Return the [x, y] coordinate for the center point of the cell that contains the specified text.  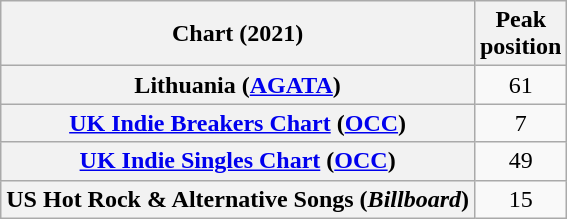
UK Indie Singles Chart (OCC) [238, 161]
15 [520, 199]
61 [520, 85]
UK Indie Breakers Chart (OCC) [238, 123]
US Hot Rock & Alternative Songs (Billboard) [238, 199]
49 [520, 161]
Lithuania (AGATA) [238, 85]
Peak position [520, 34]
Chart (2021) [238, 34]
7 [520, 123]
